Locate the cell with the specified text and output its [X, Y] center coordinate. 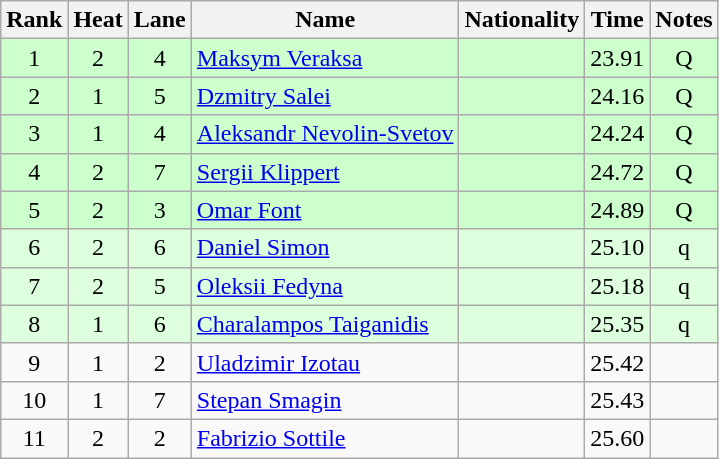
24.72 [618, 172]
Charalampos Taiganidis [325, 324]
Omar Font [325, 210]
Stepan Smagin [325, 400]
Aleksandr Nevolin-Svetov [325, 134]
24.24 [618, 134]
23.91 [618, 58]
9 [34, 362]
25.43 [618, 400]
Daniel Simon [325, 248]
Oleksii Fedyna [325, 286]
24.89 [618, 210]
Nationality [522, 20]
Maksym Veraksa [325, 58]
8 [34, 324]
Sergii Klippert [325, 172]
11 [34, 438]
Name [325, 20]
Dzmitry Salei [325, 96]
25.60 [618, 438]
Heat [98, 20]
25.35 [618, 324]
Rank [34, 20]
10 [34, 400]
Time [618, 20]
Uladzimir Izotau [325, 362]
Lane [160, 20]
24.16 [618, 96]
Notes [684, 20]
25.10 [618, 248]
25.42 [618, 362]
Fabrizio Sottile [325, 438]
25.18 [618, 286]
